Find where the given text appears and provide that cell's center as (X, Y) coordinate. 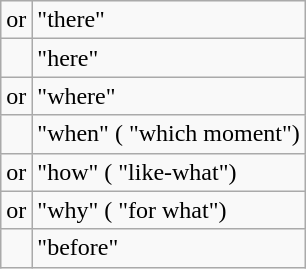
"there" (169, 20)
"why" ( "for what") (169, 210)
"where" (169, 96)
"here" (169, 58)
"before" (169, 248)
"when" ( "which moment") (169, 134)
"how" ( "like-what") (169, 172)
